Find where the given text appears and provide that cell's center as (X, Y) coordinate. 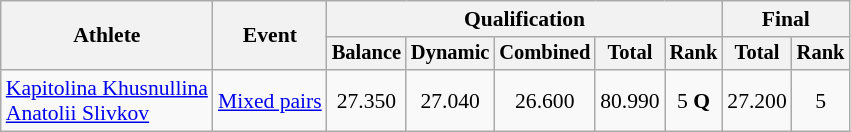
Qualification (524, 19)
Balance (366, 54)
26.600 (544, 100)
Combined (544, 54)
Athlete (107, 36)
Mixed pairs (270, 100)
5 (821, 100)
27.200 (756, 100)
27.350 (366, 100)
Dynamic (450, 54)
27.040 (450, 100)
Final (786, 19)
5 Q (694, 100)
80.990 (630, 100)
Kapitolina KhusnullinaAnatolii Slivkov (107, 100)
Event (270, 36)
